Output the [x, y] coordinate of the center of the cell containing the given text.  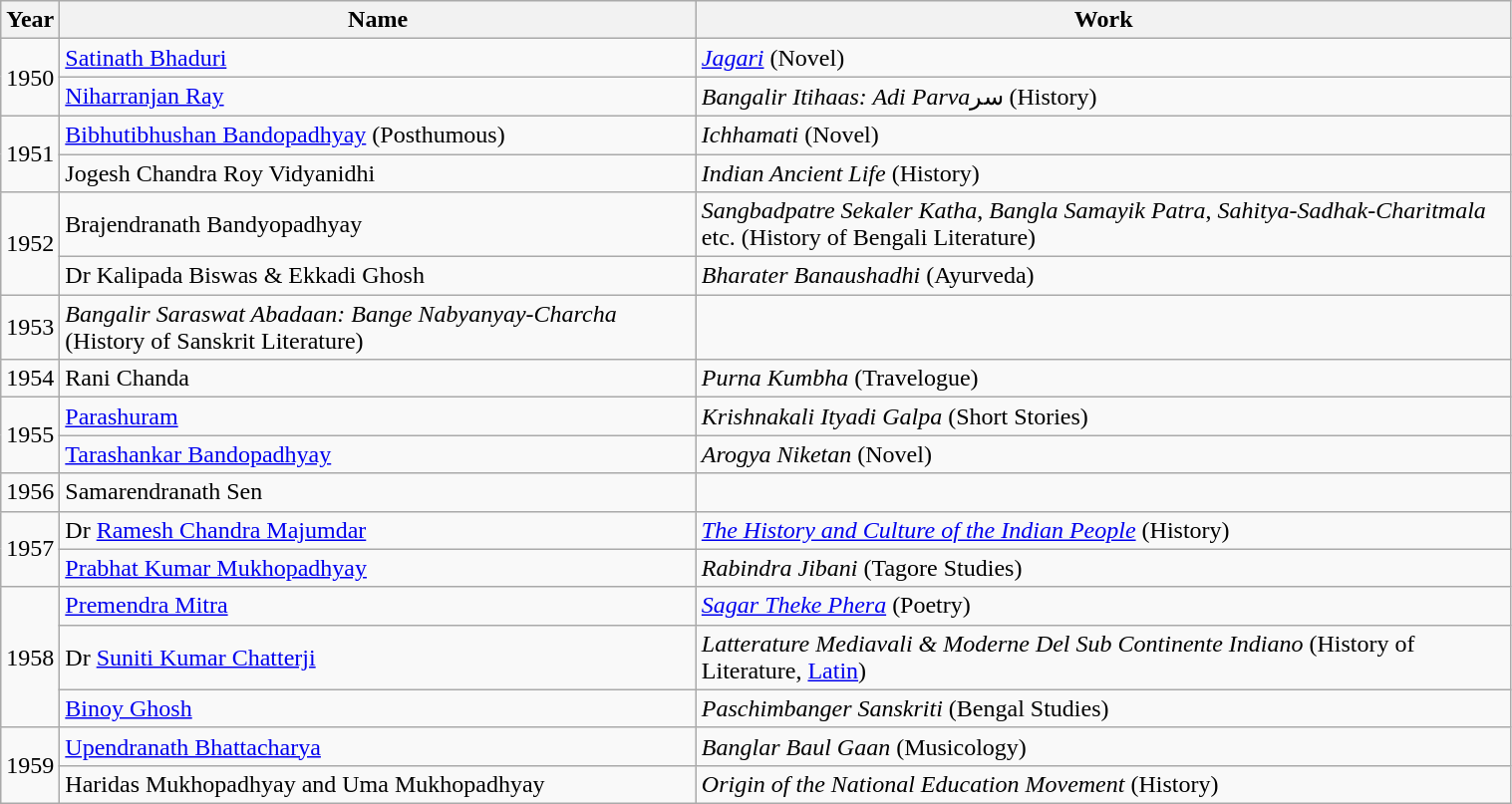
Latterature Mediavali & Moderne Del Sub Continente Indiano (History of Literature, Latin) [1103, 658]
Work [1103, 20]
Satinath Bhaduri [378, 58]
Samarendranath Sen [378, 492]
Brajendranath Bandyopadhyay [378, 225]
Arogya Niketan (Novel) [1103, 454]
Parashuram [378, 416]
1951 [30, 153]
Ichhamati (Novel) [1103, 134]
Rani Chanda [378, 379]
1953 [30, 327]
Purna Kumbha (Travelogue) [1103, 379]
Dr Ramesh Chandra Majumdar [378, 530]
1956 [30, 492]
Krishnakali Ityadi Galpa (Short Stories) [1103, 416]
Haridas Mukhopadhyay and Uma Mukhopadhyay [378, 784]
Jogesh Chandra Roy Vidyanidhi [378, 172]
Name [378, 20]
Sangbadpatre Sekaler Katha, Bangla Samayik Patra, Sahitya-Sadhak-Charitmala etc. (History of Bengali Literature) [1103, 225]
Bangalir Itihaas: Adi Parvaسر (History) [1103, 97]
Bangalir Saraswat Abadaan: Bange Nabyanyay-Charcha (History of Sanskrit Literature) [378, 327]
Dr Suniti Kumar Chatterji [378, 658]
Tarashankar Bandopadhyay [378, 454]
Sagar Theke Phera (Poetry) [1103, 606]
1952 [30, 243]
Bibhutibhushan Bandopadhyay (Posthumous) [378, 134]
Paschimbanger Sanskriti (Bengal Studies) [1103, 708]
Origin of the National Education Movement (History) [1103, 784]
Year [30, 20]
Rabindra Jibani (Tagore Studies) [1103, 568]
Binoy Ghosh [378, 708]
Banglar Baul Gaan (Musicology) [1103, 746]
Premendra Mitra [378, 606]
1957 [30, 549]
1955 [30, 435]
1959 [30, 765]
Jagari (Novel) [1103, 58]
Dr Kalipada Biswas & Ekkadi Ghosh [378, 276]
Upendranath Bhattacharya [378, 746]
Bharater Banaushadhi (Ayurveda) [1103, 276]
1958 [30, 658]
Niharranjan Ray [378, 97]
Indian Ancient Life (History) [1103, 172]
1954 [30, 379]
The History and Culture of the Indian People (History) [1103, 530]
1950 [30, 78]
Prabhat Kumar Mukhopadhyay [378, 568]
